Scan for the cell matching the given text and deliver its (X, Y) coordinate at center. 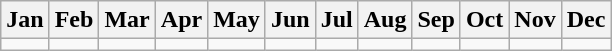
May (237, 20)
Apr (181, 20)
Aug (385, 20)
Jan (25, 20)
Sep (436, 20)
Mar (127, 20)
Jul (336, 20)
Dec (586, 20)
Feb (74, 20)
Jun (290, 20)
Nov (535, 20)
Oct (484, 20)
